For the text-containing cell, return its midpoint in [x, y] coordinate format. 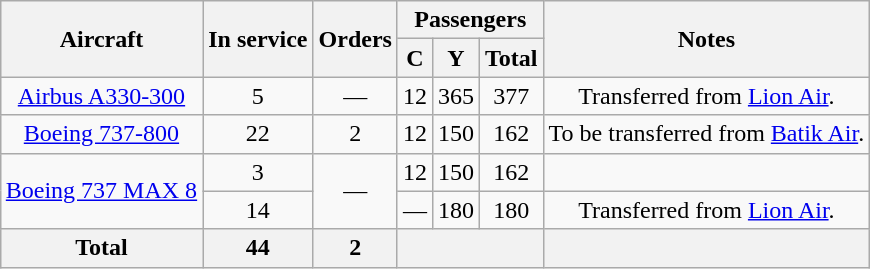
Aircraft [101, 39]
Passengers [470, 20]
C [414, 58]
Orders [355, 39]
Boeing 737-800 [101, 134]
Airbus A330-300 [101, 96]
44 [258, 248]
Boeing 737 MAX 8 [101, 191]
Y [456, 58]
14 [258, 210]
Notes [706, 39]
In service [258, 39]
377 [512, 96]
3 [258, 172]
To be transferred from Batik Air. [706, 134]
365 [456, 96]
22 [258, 134]
5 [258, 96]
